Determine the (x, y) coordinate at the center of the cell enclosing the given text.  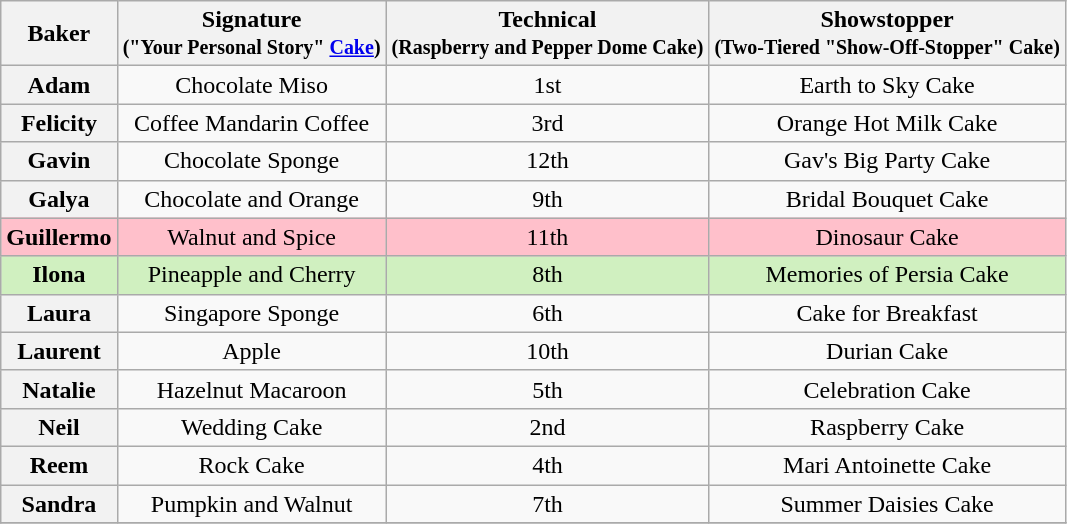
10th (548, 351)
Laurent (59, 351)
Orange Hot Milk Cake (887, 123)
Showstopper(Two-Tiered "Show-Off-Stopper" Cake) (887, 34)
Laura (59, 313)
Coffee Mandarin Coffee (252, 123)
9th (548, 199)
8th (548, 275)
Singapore Sponge (252, 313)
Wedding Cake (252, 427)
Technical(Raspberry and Pepper Dome Cake) (548, 34)
Neil (59, 427)
Chocolate and Orange (252, 199)
Ilona (59, 275)
Gavin (59, 161)
Chocolate Miso (252, 85)
Natalie (59, 389)
Signature("Your Personal Story" Cake) (252, 34)
Pineapple and Cherry (252, 275)
Hazelnut Macaroon (252, 389)
2nd (548, 427)
11th (548, 237)
Summer Daisies Cake (887, 503)
Mari Antoinette Cake (887, 465)
5th (548, 389)
Durian Cake (887, 351)
7th (548, 503)
Celebration Cake (887, 389)
Memories of Persia Cake (887, 275)
Gav's Big Party Cake (887, 161)
Cake for Breakfast (887, 313)
Walnut and Spice (252, 237)
Guillermo (59, 237)
3rd (548, 123)
Earth to Sky Cake (887, 85)
Galya (59, 199)
6th (548, 313)
Raspberry Cake (887, 427)
Apple (252, 351)
Chocolate Sponge (252, 161)
Felicity (59, 123)
Pumpkin and Walnut (252, 503)
Reem (59, 465)
Baker (59, 34)
Rock Cake (252, 465)
Bridal Bouquet Cake (887, 199)
Dinosaur Cake (887, 237)
Sandra (59, 503)
4th (548, 465)
12th (548, 161)
1st (548, 85)
Adam (59, 85)
